Locate the cell with the specified text and output its (x, y) center coordinate. 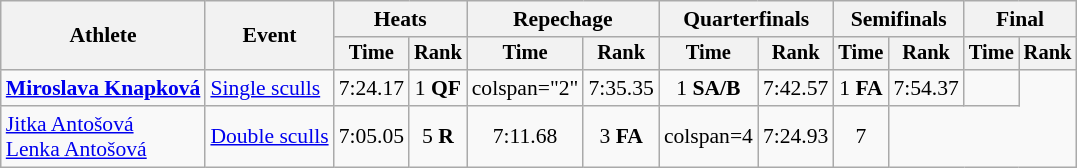
7:24.93 (796, 136)
Repechage (563, 19)
Single sculls (269, 88)
7:54.37 (926, 88)
7:42.57 (796, 88)
7:11.68 (526, 136)
7:05.05 (372, 136)
Heats (400, 19)
1 QF (438, 88)
Event (269, 36)
Miroslava Knapková (104, 88)
1 SA/B (708, 88)
Final (1020, 19)
Semifinals (898, 19)
3 FA (620, 136)
7:24.17 (372, 88)
7:35.35 (620, 88)
colspan="2" (526, 88)
Double sculls (269, 136)
Athlete (104, 36)
Quarterfinals (746, 19)
7 (860, 136)
5 R (438, 136)
Jitka AntošováLenka Antošová (104, 136)
1 FA (860, 88)
colspan=4 (708, 136)
